Return (X, Y) of the center of cell containing provided text 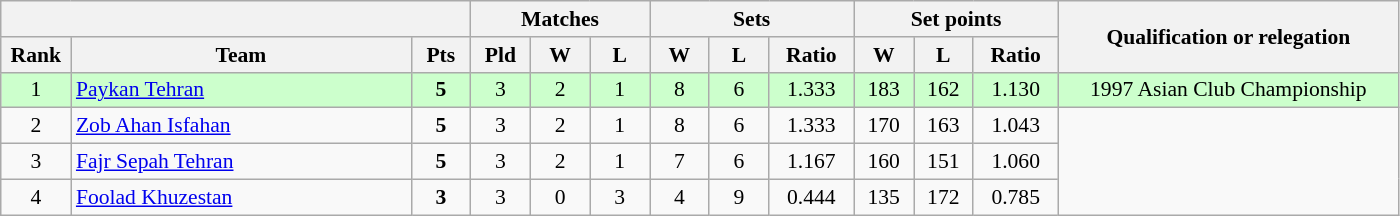
Foolad Khuzestan (241, 197)
0 (560, 197)
160 (884, 162)
135 (884, 197)
Matches (560, 19)
Set points (956, 19)
162 (944, 90)
Qualification or relegation (1228, 36)
Sets (752, 19)
170 (884, 126)
7 (680, 162)
172 (944, 197)
Zob Ahan Isfahan (241, 126)
Pld (501, 55)
9 (739, 197)
1.130 (1016, 90)
Team (241, 55)
151 (944, 162)
1.167 (812, 162)
Fajr Sepah Tehran (241, 162)
1.043 (1016, 126)
0.444 (812, 197)
Pts (441, 55)
183 (884, 90)
1997 Asian Club Championship (1228, 90)
Paykan Tehran (241, 90)
1.060 (1016, 162)
Rank (36, 55)
0.785 (1016, 197)
163 (944, 126)
